Return [X, Y] of the center of cell containing provided text 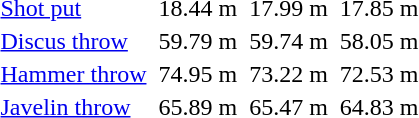
59.74 m [289, 41]
59.79 m [198, 41]
73.22 m [289, 74]
74.95 m [198, 74]
